Output the (x, y) coordinate of the center of the cell containing the given text.  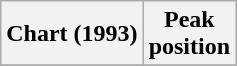
Chart (1993) (72, 34)
Peakposition (189, 34)
